Provide the [x, y] coordinate of the cell's center where the given text is located.  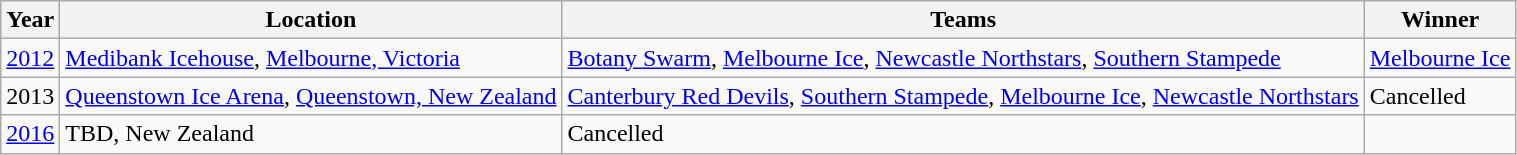
Botany Swarm, Melbourne Ice, Newcastle Northstars, Southern Stampede [963, 58]
Melbourne Ice [1440, 58]
Canterbury Red Devils, Southern Stampede, Melbourne Ice, Newcastle Northstars [963, 96]
2012 [30, 58]
TBD, New Zealand [311, 134]
Winner [1440, 20]
Year [30, 20]
2013 [30, 96]
Medibank Icehouse, Melbourne, Victoria [311, 58]
Location [311, 20]
Queenstown Ice Arena, Queenstown, New Zealand [311, 96]
2016 [30, 134]
Teams [963, 20]
